Scan for the cell matching the given text and deliver its [X, Y] coordinate at center. 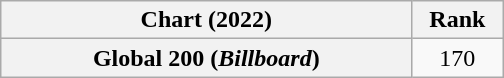
170 [458, 58]
Chart (2022) [206, 20]
Rank [458, 20]
Global 200 (Billboard) [206, 58]
